Identify which cell holds the provided text, then report its [X, Y] central coordinate. 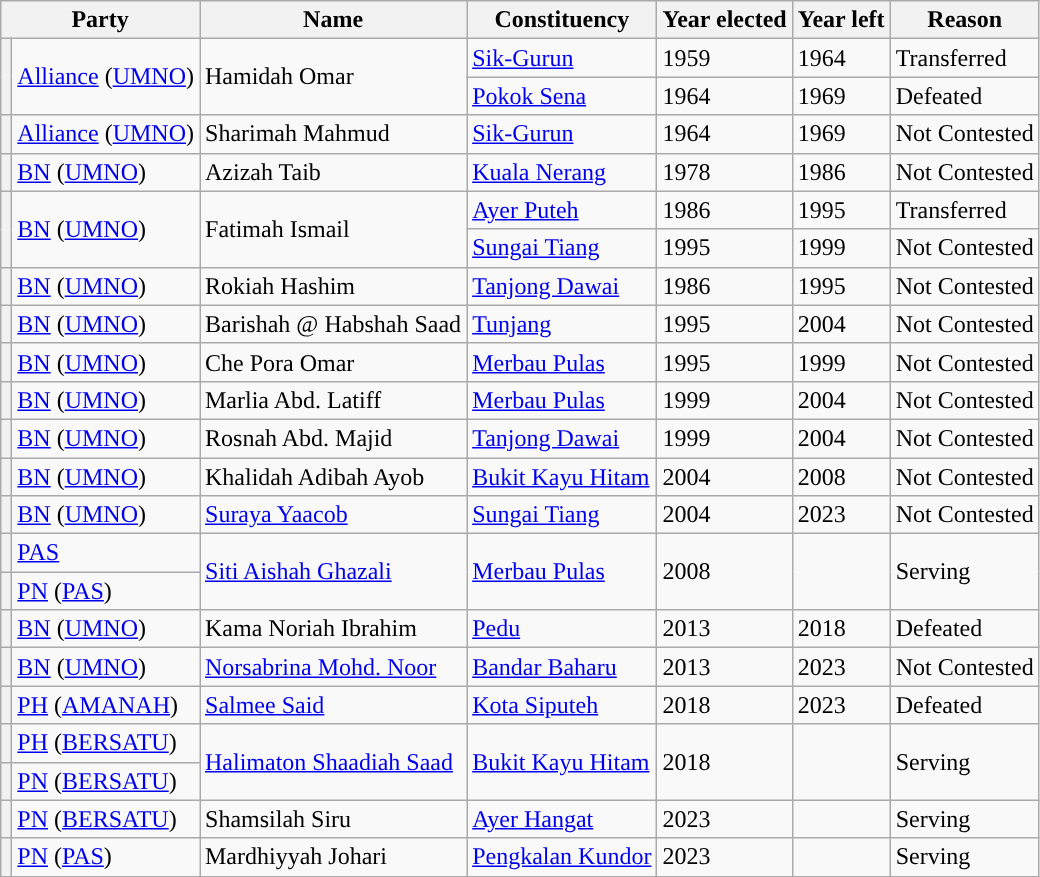
Constituency [562, 20]
Rosnah Abd. Majid [334, 438]
Sharimah Mahmud [334, 134]
Azizah Taib [334, 172]
Suraya Yaacob [334, 515]
Pengkalan Kundor [562, 857]
Barishah @ Habshah Saad [334, 324]
PH (AMANAH) [106, 705]
Halimaton Shaadiah Saad [334, 762]
Pedu [562, 629]
PAS [106, 553]
Kuala Nerang [562, 172]
Ayer Puteh [562, 210]
Party [100, 20]
Marlia Abd. Latiff [334, 400]
Siti Aishah Ghazali [334, 572]
Shamsilah Siru [334, 819]
Hamidah Omar [334, 77]
Norsabrina Mohd. Noor [334, 667]
Year left [841, 20]
Kota Siputeh [562, 705]
Name [334, 20]
Tunjang [562, 324]
Year elected [724, 20]
Reason [964, 20]
Fatimah Ismail [334, 229]
Khalidah Adibah Ayob [334, 477]
1978 [724, 172]
1959 [724, 58]
PH (BERSATU) [106, 743]
Rokiah Hashim [334, 286]
Bandar Baharu [562, 667]
Che Pora Omar [334, 362]
Mardhiyyah Johari [334, 857]
Kama Noriah Ibrahim [334, 629]
Pokok Sena [562, 96]
Ayer Hangat [562, 819]
Salmee Said [334, 705]
